Return [X, Y] of the center of cell containing provided text 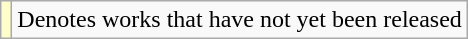
Denotes works that have not yet been released [240, 20]
